Pinpoint the cell where the given text exists, returning its (X, Y) midpoint coordinate. 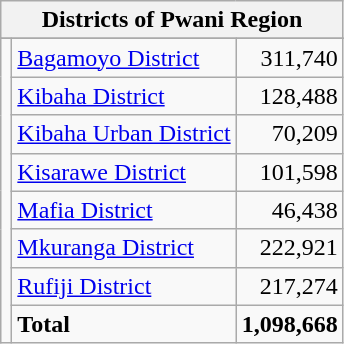
Mkuranga District (124, 248)
Bagamoyo District (124, 58)
Mafia District (124, 210)
Districts of Pwani Region (172, 20)
Kibaha District (124, 96)
101,598 (290, 172)
70,209 (290, 134)
222,921 (290, 248)
128,488 (290, 96)
Kisarawe District (124, 172)
1,098,668 (290, 324)
46,438 (290, 210)
Kibaha Urban District (124, 134)
311,740 (290, 58)
Rufiji District (124, 286)
217,274 (290, 286)
Total (124, 324)
